Search for the cell housing the specified text and yield its (x, y) center coordinate. 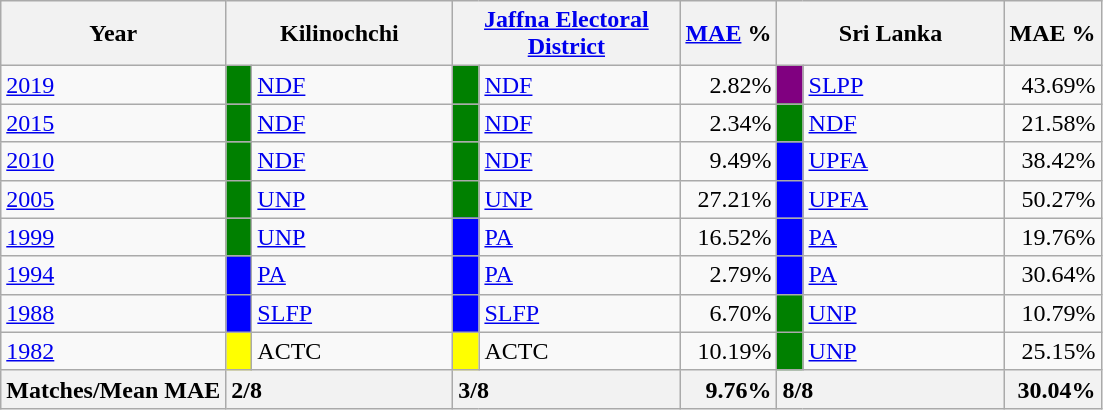
25.15% (1052, 351)
9.49% (728, 161)
1988 (114, 313)
50.27% (1052, 199)
2.34% (728, 123)
SLPP (904, 85)
Kilinochchi (340, 34)
3/8 (566, 389)
2/8 (340, 389)
8/8 (890, 389)
16.52% (728, 237)
21.58% (1052, 123)
2005 (114, 199)
10.19% (728, 351)
2.79% (728, 275)
2.82% (728, 85)
38.42% (1052, 161)
19.76% (1052, 237)
9.76% (728, 389)
2019 (114, 85)
1994 (114, 275)
30.04% (1052, 389)
27.21% (728, 199)
2015 (114, 123)
1982 (114, 351)
30.64% (1052, 275)
Matches/Mean MAE (114, 389)
Year (114, 34)
43.69% (1052, 85)
Jaffna Electoral District (566, 34)
Sri Lanka (890, 34)
10.79% (1052, 313)
6.70% (728, 313)
1999 (114, 237)
2010 (114, 161)
